Return the (x, y) coordinate for the center point of the cell that contains the specified text.  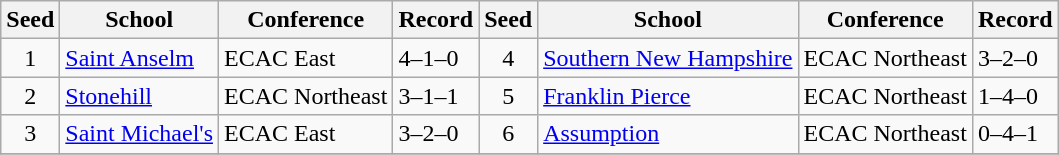
Saint Anselm (140, 58)
Franklin Pierce (668, 96)
Stonehill (140, 96)
Southern New Hampshire (668, 58)
3 (30, 134)
Assumption (668, 134)
1–4–0 (1015, 96)
2 (30, 96)
0–4–1 (1015, 134)
1 (30, 58)
3–1–1 (436, 96)
Saint Michael's (140, 134)
4–1–0 (436, 58)
6 (508, 134)
5 (508, 96)
4 (508, 58)
